Provide the [x, y] coordinate of the cell's center where the given text is located.  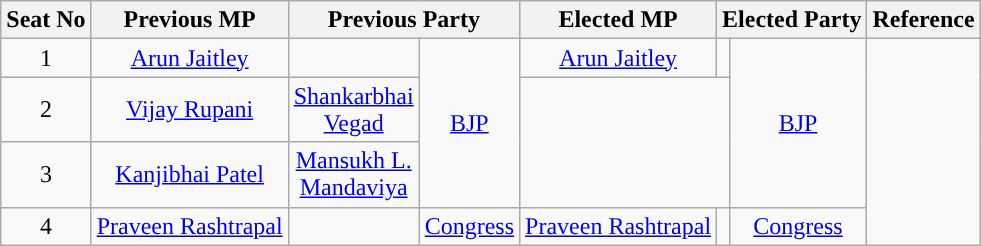
Elected Party [792, 20]
Reference [924, 20]
Shankarbhai Vegad [354, 110]
Previous Party [404, 20]
Kanjibhai Patel [190, 174]
Mansukh L. Mandaviya [354, 174]
4 [46, 226]
2 [46, 110]
Seat No [46, 20]
Vijay Rupani [190, 110]
Previous MP [190, 20]
3 [46, 174]
Elected MP [618, 20]
1 [46, 58]
